Determine the [x, y] coordinate at the center of the cell enclosing the given text.  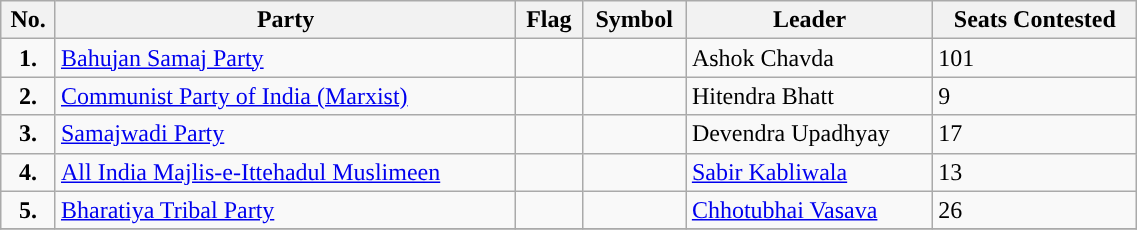
Hitendra Bhatt [809, 96]
3. [28, 134]
Devendra Upadhyay [809, 134]
2. [28, 96]
No. [28, 20]
Sabir Kabliwala [809, 172]
Party [285, 20]
Leader [809, 20]
9 [1035, 96]
5. [28, 210]
All India Majlis-e-Ittehadul Muslimeen [285, 172]
4. [28, 172]
26 [1035, 210]
Samajwadi Party [285, 134]
Bharatiya Tribal Party [285, 210]
Symbol [634, 20]
Flag [549, 20]
1. [28, 58]
101 [1035, 58]
Communist Party of India (Marxist) [285, 96]
Ashok Chavda [809, 58]
17 [1035, 134]
13 [1035, 172]
Bahujan Samaj Party [285, 58]
Seats Contested [1035, 20]
Chhotubhai Vasava [809, 210]
